Identify which cell holds the provided text, then report its (x, y) central coordinate. 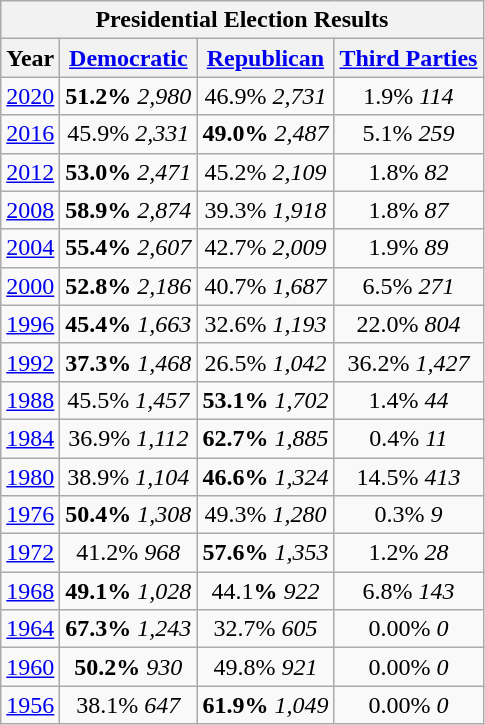
32.7% 605 (266, 629)
45.2% 2,109 (266, 172)
2012 (30, 172)
2000 (30, 286)
53.0% 2,471 (128, 172)
Republican (266, 58)
1968 (30, 591)
1.8% 87 (408, 210)
49.1% 1,028 (128, 591)
44.1% 922 (266, 591)
0.3% 9 (408, 515)
38.1% 647 (128, 705)
1964 (30, 629)
1976 (30, 515)
1.9% 114 (408, 96)
1992 (30, 362)
67.3% 1,243 (128, 629)
45.9% 2,331 (128, 134)
Presidential Election Results (242, 20)
1.9% 89 (408, 248)
36.9% 1,112 (128, 438)
1972 (30, 553)
46.9% 2,731 (266, 96)
26.5% 1,042 (266, 362)
49.3% 1,280 (266, 515)
40.7% 1,687 (266, 286)
42.7% 2,009 (266, 248)
5.1% 259 (408, 134)
53.1% 1,702 (266, 400)
1980 (30, 477)
1956 (30, 705)
58.9% 2,874 (128, 210)
1960 (30, 667)
6.5% 271 (408, 286)
2004 (30, 248)
51.2% 2,980 (128, 96)
49.8% 921 (266, 667)
2008 (30, 210)
50.4% 1,308 (128, 515)
46.6% 1,324 (266, 477)
32.6% 1,193 (266, 324)
57.6% 1,353 (266, 553)
22.0% 804 (408, 324)
6.8% 143 (408, 591)
45.4% 1,663 (128, 324)
1988 (30, 400)
1984 (30, 438)
38.9% 1,104 (128, 477)
55.4% 2,607 (128, 248)
39.3% 1,918 (266, 210)
1996 (30, 324)
62.7% 1,885 (266, 438)
45.5% 1,457 (128, 400)
61.9% 1,049 (266, 705)
50.2% 930 (128, 667)
36.2% 1,427 (408, 362)
49.0% 2,487 (266, 134)
14.5% 413 (408, 477)
2016 (30, 134)
1.2% 28 (408, 553)
37.3% 1,468 (128, 362)
52.8% 2,186 (128, 286)
0.4% 11 (408, 438)
Year (30, 58)
1.4% 44 (408, 400)
1.8% 82 (408, 172)
41.2% 968 (128, 553)
Democratic (128, 58)
2020 (30, 96)
Third Parties (408, 58)
